Pinpoint the cell where the given text exists, returning its (x, y) midpoint coordinate. 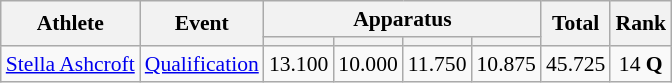
Total (576, 24)
Rank (640, 24)
Stella Ashcroft (70, 64)
Event (202, 24)
10.000 (368, 64)
Athlete (70, 24)
Apparatus (402, 19)
Qualification (202, 64)
13.100 (298, 64)
45.725 (576, 64)
14 Q (640, 64)
10.875 (506, 64)
11.750 (438, 64)
